Output the (X, Y) coordinate of the center of the cell containing the given text.  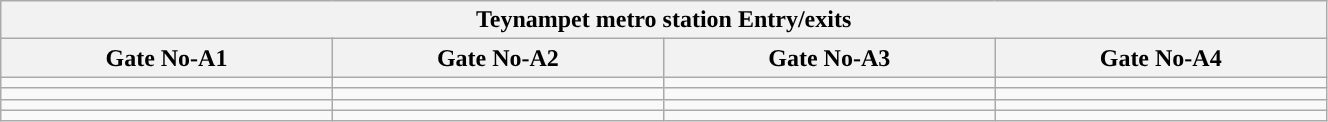
Gate No-A1 (166, 58)
Gate No-A4 (1160, 58)
Gate No-A3 (830, 58)
Teynampet metro station Entry/exits (664, 20)
Gate No-A2 (498, 58)
